Return (x, y) of the center of cell containing provided text 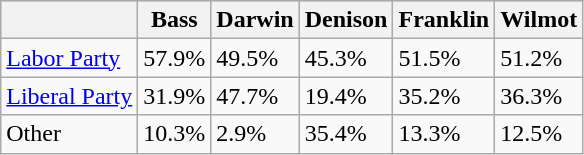
31.9% (174, 96)
45.3% (346, 58)
49.5% (255, 58)
Labor Party (70, 58)
Darwin (255, 20)
Franklin (444, 20)
Other (70, 134)
19.4% (346, 96)
36.3% (539, 96)
Wilmot (539, 20)
2.9% (255, 134)
10.3% (174, 134)
Liberal Party (70, 96)
57.9% (174, 58)
12.5% (539, 134)
35.4% (346, 134)
35.2% (444, 96)
Denison (346, 20)
47.7% (255, 96)
13.3% (444, 134)
51.2% (539, 58)
Bass (174, 20)
51.5% (444, 58)
